Return the [x, y] coordinate for the center point of the cell that contains the specified text.  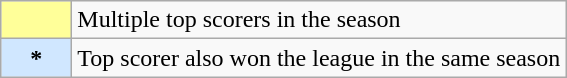
* [36, 58]
Multiple top scorers in the season [319, 20]
Top scorer also won the league in the same season [319, 58]
